Scan for the cell matching the given text and deliver its (x, y) coordinate at center. 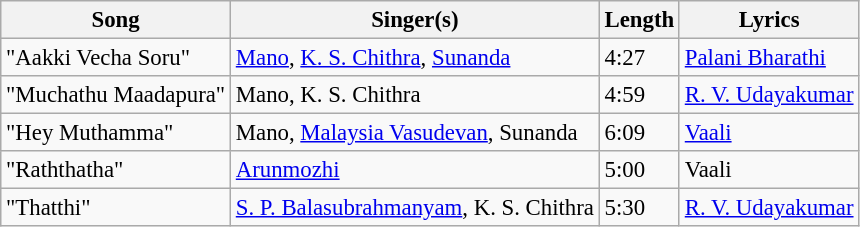
5:00 (639, 170)
Mano, Malaysia Vasudevan, Sunanda (414, 133)
"Raththatha" (116, 170)
Mano, K. S. Chithra, Sunanda (414, 58)
"Thatthi" (116, 208)
Song (116, 20)
Arunmozhi (414, 170)
Singer(s) (414, 20)
4:59 (639, 95)
"Muchathu Maadapura" (116, 95)
"Aakki Vecha Soru" (116, 58)
Lyrics (768, 20)
Mano, K. S. Chithra (414, 95)
Length (639, 20)
S. P. Balasubrahmanyam, K. S. Chithra (414, 208)
5:30 (639, 208)
4:27 (639, 58)
6:09 (639, 133)
"Hey Muthamma" (116, 133)
Palani Bharathi (768, 58)
